Return [x, y] of the center of cell containing provided text 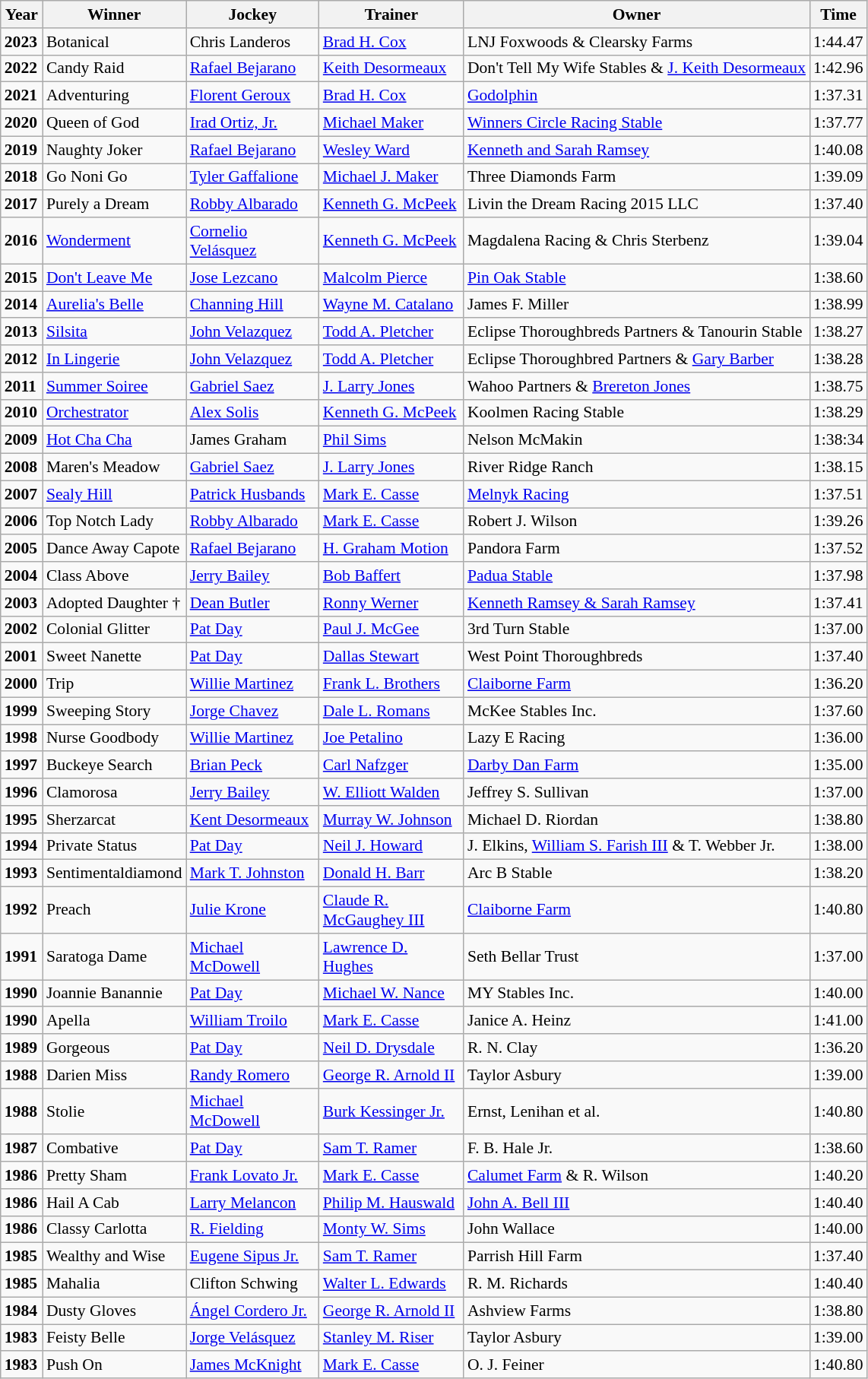
Joannie Banannie [114, 994]
1994 [21, 846]
Stanley M. Riser [391, 1338]
Wayne M. Catalano [391, 305]
Philip M. Hauswald [391, 1203]
2016 [21, 240]
Wealthy and Wise [114, 1257]
2004 [21, 575]
Clifton Schwing [252, 1284]
Murray W. Johnson [391, 819]
2007 [21, 494]
Eclipse Thoroughbred Partners & Gary Barber [637, 359]
Dance Away Capote [114, 549]
Purely a Dream [114, 204]
Florent Geroux [252, 96]
Queen of God [114, 123]
2001 [21, 657]
Lawrence D. Hughes [391, 956]
2006 [21, 521]
Irad Ortiz, Jr. [252, 123]
1:41.00 [838, 1021]
Mahalia [114, 1284]
Jockey [252, 14]
1:38.29 [838, 413]
Calumet Farm & R. Wilson [637, 1175]
James McKnight [252, 1365]
2005 [21, 549]
Winners Circle Racing Stable [637, 123]
Chris Landeros [252, 42]
1997 [21, 766]
2019 [21, 150]
Silsita [114, 332]
Apella [114, 1021]
LNJ Foxwoods & Clearsky Farms [637, 42]
Wesley Ward [391, 150]
Ángel Cordero Jr. [252, 1311]
James F. Miller [637, 305]
Julie Krone [252, 911]
William Troilo [252, 1021]
Sherzarcat [114, 819]
Classy Carlotta [114, 1229]
Ernst, Lenihan et al. [637, 1111]
MY Stables Inc. [637, 994]
1993 [21, 873]
Malcolm Pierce [391, 277]
Claude R. McGaughey III [391, 911]
1:37.31 [838, 96]
1984 [21, 1311]
Parrish Hill Farm [637, 1257]
River Ridge Ranch [637, 468]
2012 [21, 359]
Paul J. McGee [391, 629]
Phil Sims [391, 440]
Mark T. Johnston [252, 873]
Donald H. Barr [391, 873]
Wahoo Partners & Brereton Jones [637, 386]
Nelson McMakin [637, 440]
John Wallace [637, 1229]
Candy Raid [114, 68]
Magdalena Racing & Chris Sterbenz [637, 240]
Randy Romero [252, 1075]
1996 [21, 792]
Push On [114, 1365]
1:39.04 [838, 240]
Preach [114, 911]
Clamorosa [114, 792]
2022 [21, 68]
Hot Cha Cha [114, 440]
2015 [21, 277]
2013 [21, 332]
Robert J. Wilson [637, 521]
1989 [21, 1048]
1:44.47 [838, 42]
Hail A Cab [114, 1203]
2018 [21, 177]
Stolie [114, 1111]
Owner [637, 14]
Kenneth and Sarah Ramsey [637, 150]
Patrick Husbands [252, 494]
Joe Petalino [391, 738]
Janice A. Heinz [637, 1021]
Neil D. Drysdale [391, 1048]
Channing Hill [252, 305]
Sentimentaldiamond [114, 873]
Ashview Farms [637, 1311]
F. B. Hale Jr. [637, 1149]
Arc B Stable [637, 873]
1:37.52 [838, 549]
2020 [21, 123]
Pandora Farm [637, 549]
Kent Desormeaux [252, 819]
Michael W. Nance [391, 994]
W. Elliott Walden [391, 792]
Jose Lezcano [252, 277]
1:39.09 [838, 177]
1:42.96 [838, 68]
Melnyk Racing [637, 494]
Sweet Nanette [114, 657]
Alex Solis [252, 413]
In Lingerie [114, 359]
Go Noni Go [114, 177]
Michael J. Maker [391, 177]
Wonderment [114, 240]
Michael Maker [391, 123]
1:38.28 [838, 359]
1987 [21, 1149]
2023 [21, 42]
Jorge Velásquez [252, 1338]
Nurse Goodbody [114, 738]
Adventuring [114, 96]
J. Elkins, William S. Farish III & T. Webber Jr. [637, 846]
2014 [21, 305]
John A. Bell III [637, 1203]
2008 [21, 468]
McKee Stables Inc. [637, 711]
Colonial Glitter [114, 629]
2003 [21, 603]
Pretty Sham [114, 1175]
1:38.00 [838, 846]
2017 [21, 204]
2000 [21, 684]
Kenneth Ramsey & Sarah Ramsey [637, 603]
O. J. Feiner [637, 1365]
R. N. Clay [637, 1048]
Frank L. Brothers [391, 684]
Michael D. Riordan [637, 819]
Dusty Gloves [114, 1311]
Feisty Belle [114, 1338]
2002 [21, 629]
Walter L. Edwards [391, 1284]
2010 [21, 413]
Orchestrator [114, 413]
Gorgeous [114, 1048]
Dallas Stewart [391, 657]
Class Above [114, 575]
Seth Bellar Trust [637, 956]
West Point Thoroughbreds [637, 657]
Frank Lovato Jr. [252, 1175]
Brian Peck [252, 766]
1:35.00 [838, 766]
Maren's Meadow [114, 468]
1:38.20 [838, 873]
Adopted Daughter † [114, 603]
Darby Dan Farm [637, 766]
Buckeye Search [114, 766]
1:38.15 [838, 468]
Neil J. Howard [391, 846]
1:40.20 [838, 1175]
Combative [114, 1149]
Year [21, 14]
1999 [21, 711]
Godolphin [637, 96]
Naughty Joker [114, 150]
1995 [21, 819]
Tyler Gaffalione [252, 177]
Winner [114, 14]
Bob Baffert [391, 575]
Botanical [114, 42]
1992 [21, 911]
Aurelia's Belle [114, 305]
Monty W. Sims [391, 1229]
Don't Tell My Wife Stables & J. Keith Desormeaux [637, 68]
R. Fielding [252, 1229]
Lazy E Racing [637, 738]
Dale L. Romans [391, 711]
Jorge Chavez [252, 711]
2009 [21, 440]
3rd Turn Stable [637, 629]
1:39.26 [838, 521]
1:37.98 [838, 575]
Sweeping Story [114, 711]
Summer Soiree [114, 386]
1:37.51 [838, 494]
Burk Kessinger Jr. [391, 1111]
H. Graham Motion [391, 549]
Livin the Dream Racing 2015 LLC [637, 204]
1:37.77 [838, 123]
Jeffrey S. Sullivan [637, 792]
Padua Stable [637, 575]
1:38.99 [838, 305]
Three Diamonds Farm [637, 177]
Trip [114, 684]
1:40.08 [838, 150]
R. M. Richards [637, 1284]
Saratoga Dame [114, 956]
1:37.60 [838, 711]
1:37.41 [838, 603]
1:38:34 [838, 440]
Eugene Sipus Jr. [252, 1257]
Time [838, 14]
1:38.27 [838, 332]
Koolmen Racing Stable [637, 413]
Keith Desormeaux [391, 68]
Sealy Hill [114, 494]
Cornelio Velásquez [252, 240]
Trainer [391, 14]
Darien Miss [114, 1075]
2011 [21, 386]
Carl Nafzger [391, 766]
Top Notch Lady [114, 521]
Eclipse Thoroughbreds Partners & Tanourin Stable [637, 332]
Pin Oak Stable [637, 277]
2021 [21, 96]
James Graham [252, 440]
Private Status [114, 846]
Don't Leave Me [114, 277]
Dean Butler [252, 603]
Larry Melancon [252, 1203]
1998 [21, 738]
1:38.75 [838, 386]
1991 [21, 956]
1:36.00 [838, 738]
Ronny Werner [391, 603]
